Extract the (X, Y) coordinate from the center of the cell holding the provided text.  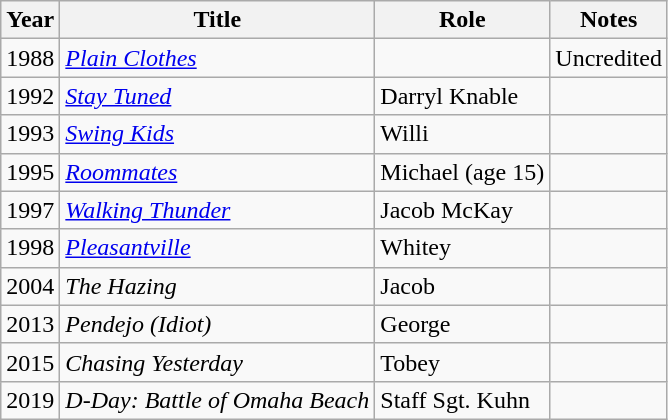
2019 (30, 400)
Whitey (462, 248)
George (462, 324)
2015 (30, 362)
The Hazing (218, 286)
Michael (age 15) (462, 172)
1997 (30, 210)
2004 (30, 286)
1988 (30, 58)
2013 (30, 324)
Year (30, 20)
1993 (30, 134)
1998 (30, 248)
Title (218, 20)
Role (462, 20)
Darryl Knable (462, 96)
1992 (30, 96)
Pendejo (Idiot) (218, 324)
1995 (30, 172)
Staff Sgt. Kuhn (462, 400)
Pleasantville (218, 248)
Notes (609, 20)
Roommates (218, 172)
Swing Kids (218, 134)
Chasing Yesterday (218, 362)
Uncredited (609, 58)
Jacob (462, 286)
Jacob McKay (462, 210)
D-Day: Battle of Omaha Beach (218, 400)
Walking Thunder (218, 210)
Tobey (462, 362)
Stay Tuned (218, 96)
Willi (462, 134)
Plain Clothes (218, 58)
